Output the [x, y] coordinate of the center of the cell containing the given text.  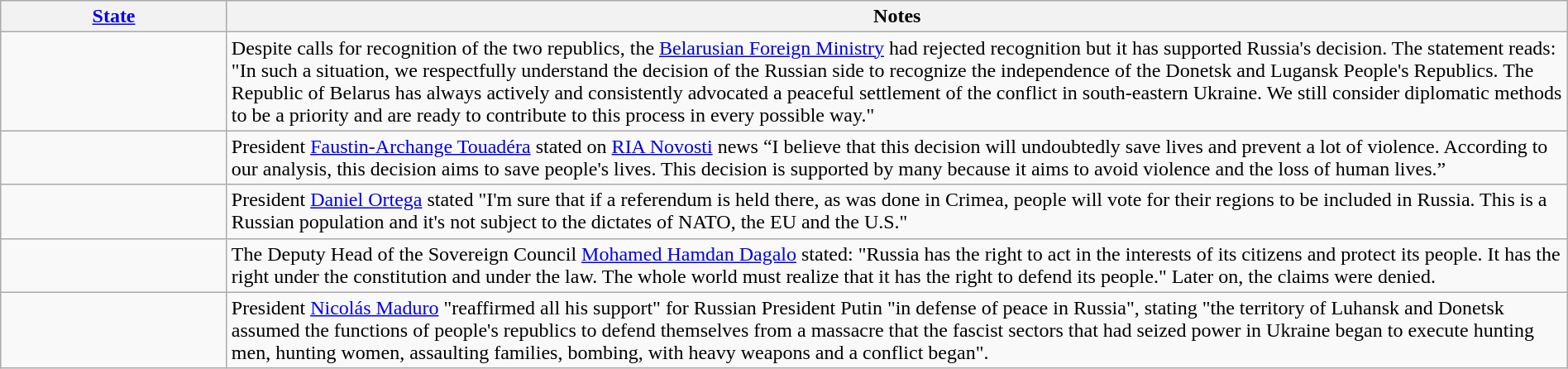
Notes [896, 17]
State [114, 17]
